Scan for the cell matching the given text and deliver its [x, y] coordinate at center. 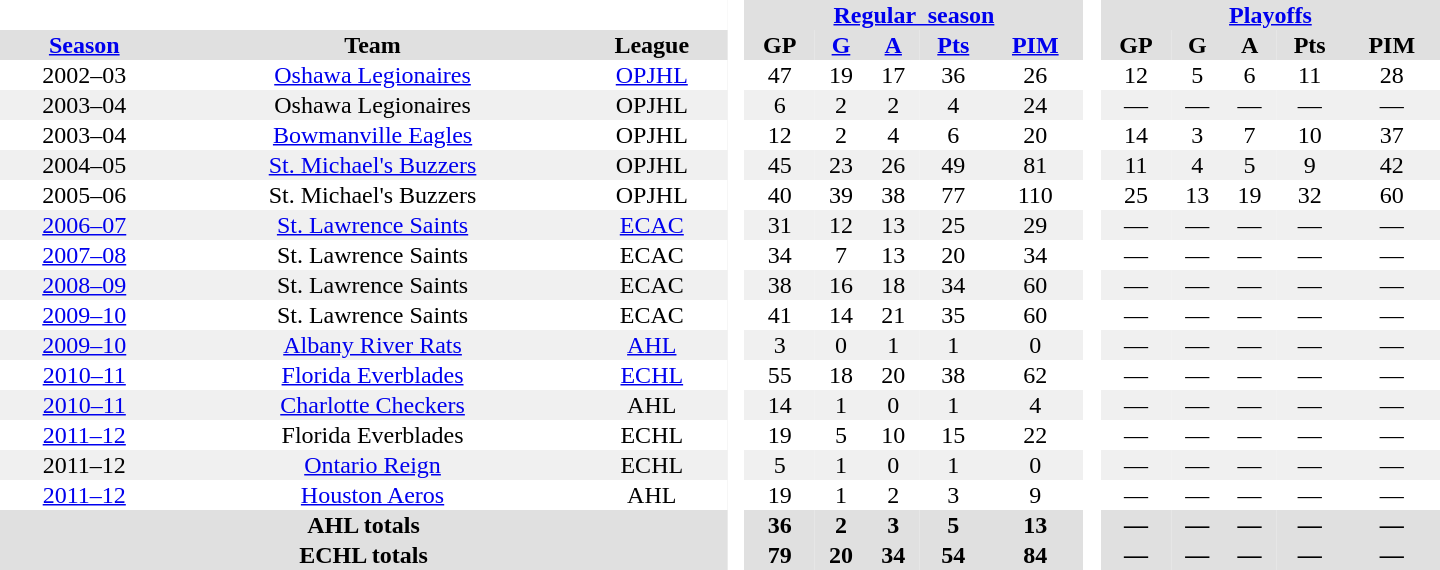
17 [893, 75]
Houston Aeros [373, 495]
54 [953, 555]
62 [1035, 375]
77 [953, 195]
21 [893, 315]
Playoffs [1270, 15]
49 [953, 165]
32 [1310, 195]
47 [779, 75]
Bowmanville Eagles [373, 135]
22 [1035, 435]
79 [779, 555]
23 [841, 165]
41 [779, 315]
League [652, 45]
84 [1035, 555]
Team [373, 45]
Albany River Rats [373, 345]
81 [1035, 165]
Charlotte Checkers [373, 405]
37 [1392, 135]
31 [779, 225]
29 [1035, 225]
Ontario Reign [373, 465]
16 [841, 285]
42 [1392, 165]
ECHL totals [364, 555]
24 [1035, 105]
28 [1392, 75]
2008–09 [84, 285]
2006–07 [84, 225]
2002–03 [84, 75]
Regular season [914, 15]
110 [1035, 195]
15 [953, 435]
Season [84, 45]
39 [841, 195]
2007–08 [84, 255]
45 [779, 165]
40 [779, 195]
AHL totals [364, 525]
2004–05 [84, 165]
2005–06 [84, 195]
55 [779, 375]
35 [953, 315]
